From the cell containing the given text, extract its center point as [x, y] coordinate. 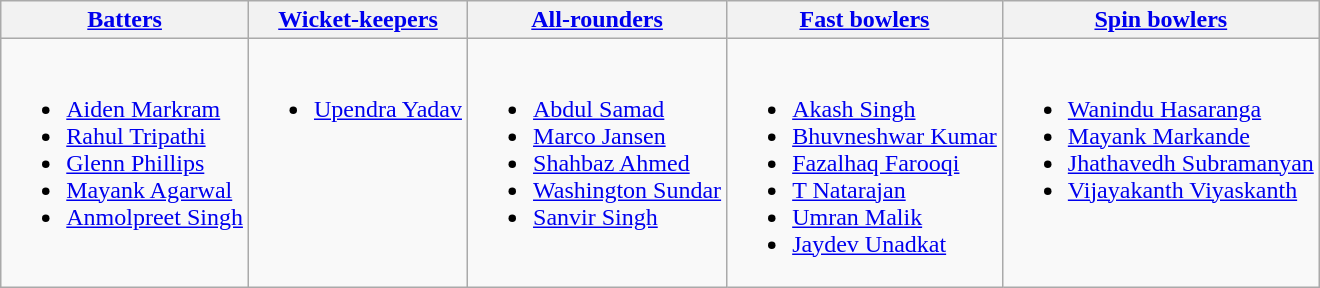
Batters [125, 20]
Upendra Yadav [358, 163]
Abdul SamadMarco JansenShahbaz AhmedWashington SundarSanvir Singh [598, 163]
Akash SinghBhuvneshwar KumarFazalhaq FarooqiT NatarajanUmran MalikJaydev Unadkat [865, 163]
All-rounders [598, 20]
Wanindu HasarangaMayank MarkandeJhathavedh SubramanyanVijayakanth Viyaskanth [1160, 163]
Spin bowlers [1160, 20]
Wicket-keepers [358, 20]
Fast bowlers [865, 20]
Aiden MarkramRahul TripathiGlenn PhillipsMayank AgarwalAnmolpreet Singh [125, 163]
